Find where the given text appears and provide that cell's center as (X, Y) coordinate. 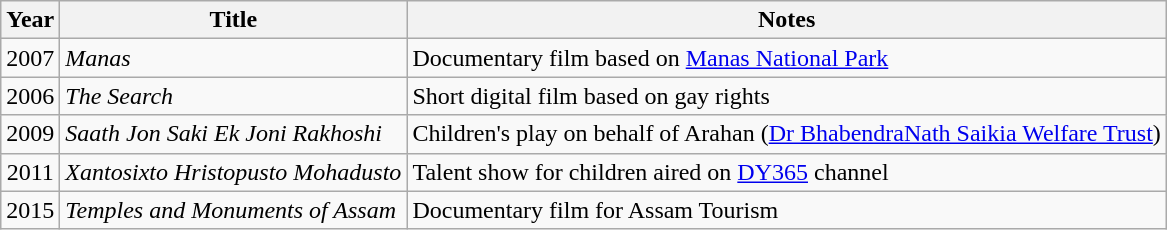
Title (234, 20)
Talent show for children aired on DY365 channel (786, 172)
Manas (234, 58)
2009 (30, 134)
Temples and Monuments of Assam (234, 210)
Xantosixto Hristopusto Mohadusto (234, 172)
Children's play on behalf of Arahan (Dr BhabendraNath Saikia Welfare Trust) (786, 134)
Short digital film based on gay rights (786, 96)
2011 (30, 172)
2007 (30, 58)
Documentary film based on Manas National Park (786, 58)
Saath Jon Saki Ek Joni Rakhoshi (234, 134)
2006 (30, 96)
Year (30, 20)
2015 (30, 210)
The Search (234, 96)
Documentary film for Assam Tourism (786, 210)
Notes (786, 20)
